Capture the cell that displays the provided text and extract its (X, Y) central coordinate. 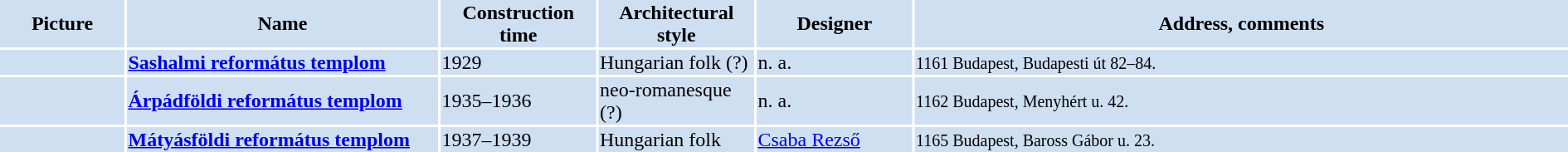
Architectural style (677, 23)
Sashalmi református templom (282, 62)
Csaba Rezső (835, 140)
Mátyásföldi református templom (282, 140)
1161 Budapest, Budapesti út 82–84. (1241, 62)
1929 (519, 62)
Picture (62, 23)
Construction time (519, 23)
neo-romanesque (?) (677, 101)
1935–1936 (519, 101)
Árpádföldi református templom (282, 101)
Address, comments (1241, 23)
Hungarian folk (677, 140)
1937–1939 (519, 140)
Name (282, 23)
Hungarian folk (?) (677, 62)
1162 Budapest, Menyhért u. 42. (1241, 101)
Designer (835, 23)
1165 Budapest, Baross Gábor u. 23. (1241, 140)
